For the text-containing cell, return its midpoint in (X, Y) coordinate format. 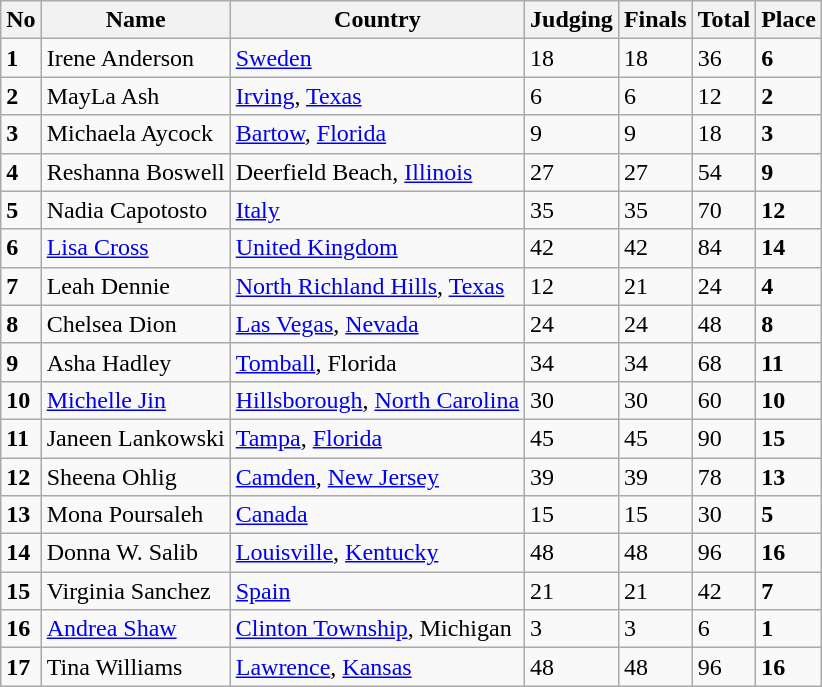
Louisville, Kentucky (377, 553)
Janeen Lankowski (136, 438)
68 (724, 362)
Irene Anderson (136, 58)
Michaela Aycock (136, 134)
Judging (572, 20)
90 (724, 438)
Place (789, 20)
Deerfield Beach, Illinois (377, 172)
Mona Poursaleh (136, 515)
Spain (377, 591)
Hillsborough, North Carolina (377, 400)
Andrea Shaw (136, 629)
Virginia Sanchez (136, 591)
Bartow, Florida (377, 134)
Michelle Jin (136, 400)
Reshanna Boswell (136, 172)
Country (377, 20)
Sheena Ohlig (136, 477)
Italy (377, 210)
Asha Hadley (136, 362)
No (21, 20)
North Richland Hills, Texas (377, 286)
84 (724, 248)
Tampa, Florida (377, 438)
Donna W. Salib (136, 553)
Sweden (377, 58)
Name (136, 20)
78 (724, 477)
Lisa Cross (136, 248)
Tina Williams (136, 667)
Clinton Township, Michigan (377, 629)
Canada (377, 515)
Camden, New Jersey (377, 477)
Nadia Capotosto (136, 210)
54 (724, 172)
United Kingdom (377, 248)
Finals (655, 20)
Irving, Texas (377, 96)
36 (724, 58)
Total (724, 20)
MayLa Ash (136, 96)
Chelsea Dion (136, 324)
70 (724, 210)
Las Vegas, Nevada (377, 324)
17 (21, 667)
Leah Dennie (136, 286)
60 (724, 400)
Tomball, Florida (377, 362)
Lawrence, Kansas (377, 667)
